Identify which cell holds the provided text, then report its [x, y] central coordinate. 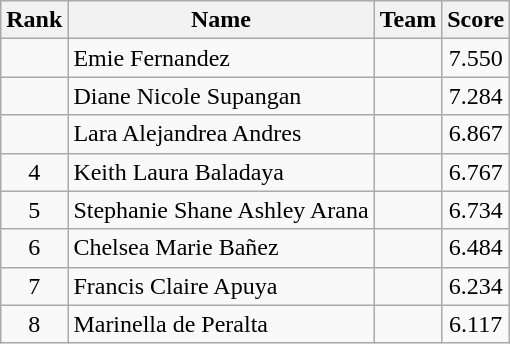
Name [221, 20]
7.284 [476, 96]
Rank [34, 20]
6 [34, 248]
Keith Laura Baladaya [221, 172]
Marinella de Peralta [221, 324]
Francis Claire Apuya [221, 286]
6.867 [476, 134]
6.734 [476, 210]
6.117 [476, 324]
6.234 [476, 286]
Score [476, 20]
Team [408, 20]
Diane Nicole Supangan [221, 96]
5 [34, 210]
7 [34, 286]
4 [34, 172]
Lara Alejandrea Andres [221, 134]
Emie Fernandez [221, 58]
Chelsea Marie Bañez [221, 248]
6.484 [476, 248]
6.767 [476, 172]
8 [34, 324]
7.550 [476, 58]
Stephanie Shane Ashley Arana [221, 210]
